Identify which cell holds the provided text, then report its [X, Y] central coordinate. 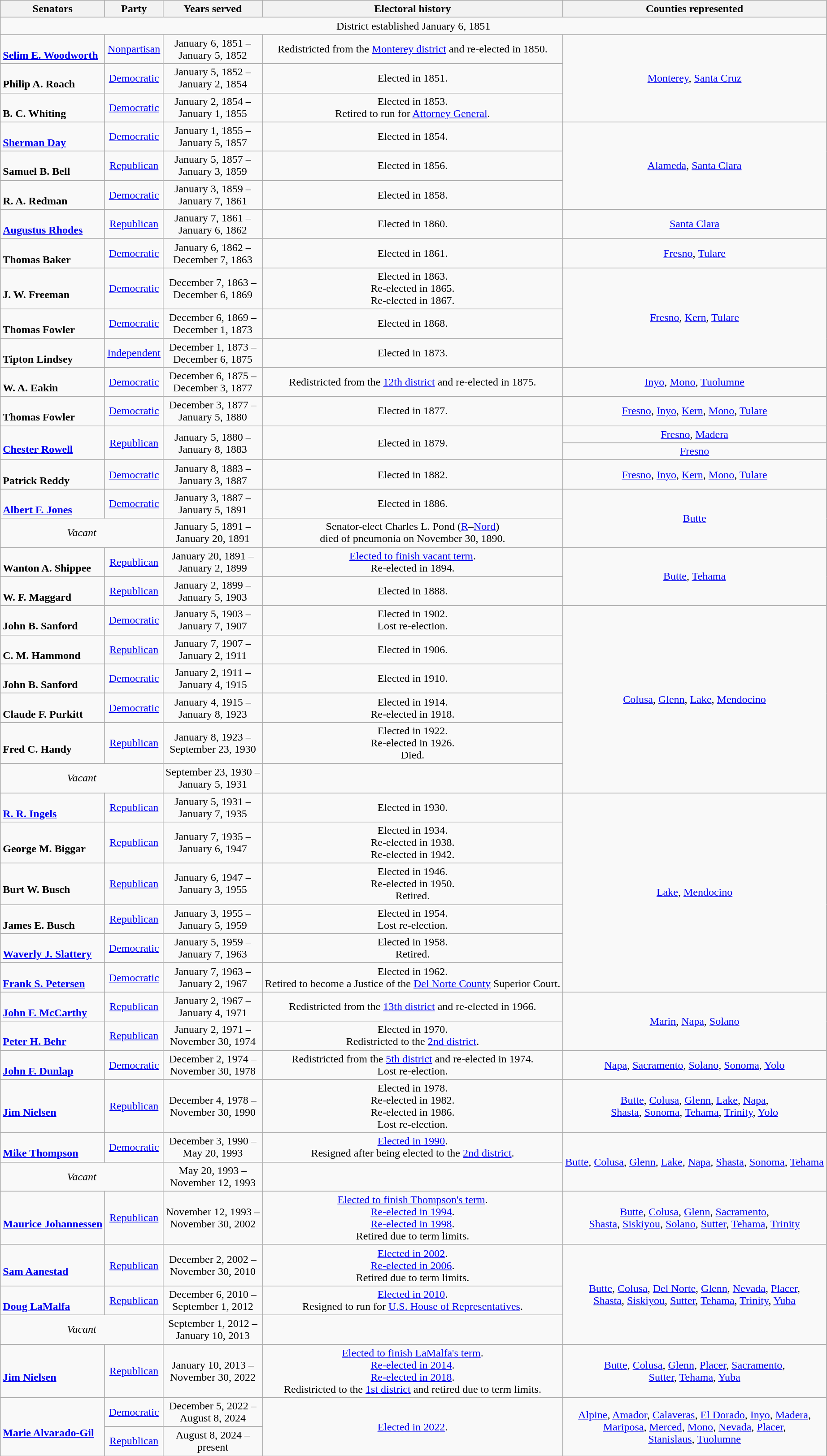
Elected in 2010. Resigned to run for U.S. House of Representatives. [413, 1300]
Tipton Lindsey [53, 352]
Elected in 1886. [413, 504]
September 23, 1930 – January 5, 1931 [213, 778]
Elected in 2002. Re-elected in 2006. Retired due to term limits. [413, 1265]
January 8, 1923 – September 23, 1930 [213, 743]
Alameda, Santa Clara [695, 166]
January 5, 1959 – January 7, 1963 [213, 949]
Elected in 1868. [413, 324]
January 5, 1880 – January 8, 1883 [213, 443]
District established January 6, 1851 [413, 26]
December 1, 1873 – December 6, 1875 [213, 352]
Burt W. Busch [53, 884]
January 7, 1963 – January 2, 1967 [213, 977]
Elected in 1860. [413, 224]
Fred C. Handy [53, 743]
December 2, 1974 – November 30, 1978 [213, 1065]
Elected in 1922. Re-elected in 1926. Died. [413, 743]
January 20, 1891 – January 2, 1899 [213, 562]
Butte, Colusa, Del Norte, Glenn, Nevada, Placer, Shasta, Siskiyou, Sutter, Tehama, Trinity, Yuba [695, 1294]
Wanton A. Shippee [53, 562]
January 3, 1859 – January 7, 1861 [213, 195]
January 7, 1861 – January 6, 1862 [213, 224]
Butte, Colusa, Glenn, Lake, Napa, Shasta, Sonoma, Tehama, Trinity, Yolo [695, 1106]
January 4, 1915 – January 8, 1923 [213, 707]
Elected in 1962. Retired to become a Justice of the Del Norte County Superior Court. [413, 977]
December 6, 1869 – December 1, 1873 [213, 324]
Elected in 1930. [413, 807]
Elected in 1882. [413, 474]
January 5, 1857 – January 3, 1859 [213, 166]
Elected in 1970. Redistricted to the 2nd district. [413, 1036]
Elected to finish vacant term. Re-elected in 1894. [413, 562]
W. A. Eakin [53, 382]
December 4, 1978 – November 30, 1990 [213, 1106]
December 6, 2010 – September 1, 2012 [213, 1300]
B. C. Whiting [53, 108]
Waverly J. Slattery [53, 949]
Inyo, Mono, Tuolumne [695, 382]
John F. Dunlap [53, 1065]
James E. Busch [53, 919]
George M. Biggar [53, 843]
Sam Aanestad [53, 1265]
Redistricted from the 5th district and re-elected in 1974. Lost re-election. [413, 1065]
September 1, 2012 – January 10, 2013 [213, 1330]
December 2, 2002 – November 30, 2010 [213, 1265]
Elected in 1946. Re-elected in 1950. Retired. [413, 884]
January 3, 1955 – January 5, 1959 [213, 919]
Years served [213, 9]
Elected in 1902. Lost re-election. [413, 620]
January 3, 1887 – January 5, 1891 [213, 504]
Fresno, Kern, Tulare [695, 317]
Sherman Day [53, 136]
Elected in 1854. [413, 136]
January 6, 1862 – December 7, 1863 [213, 253]
Thomas Baker [53, 253]
Elected in 1934. Re-elected in 1938. Re-elected in 1942. [413, 843]
Elected in 1853. Retired to run for Attorney General. [413, 108]
Independent [134, 352]
December 5, 2022 – August 8, 2024 [213, 1412]
Elected in 1851. [413, 78]
Napa, Sacramento, Solano, Sonoma, Yolo [695, 1065]
December 7, 1863 – December 6, 1869 [213, 288]
January 5, 1891 – January 20, 1891 [213, 533]
January 6, 1947 – January 3, 1955 [213, 884]
January 7, 1935 – January 6, 1947 [213, 843]
Santa Clara [695, 224]
Elected in 1914. Re-elected in 1918. [413, 707]
December 6, 1875 – December 3, 1877 [213, 382]
January 2, 1911 – January 4, 1915 [213, 679]
Maurice Johannessen [53, 1218]
Elected in 1906. [413, 649]
Butte, Tehama [695, 576]
December 3, 1877 – January 5, 1880 [213, 412]
R. R. Ingels [53, 807]
Patrick Reddy [53, 474]
Chester Rowell [53, 443]
Redistricted from the 13th district and re-elected in 1966. [413, 1007]
Elected in 1958. Retired. [413, 949]
Fresno, Tulare [695, 253]
Mike Thompson [53, 1148]
Senator-elect Charles L. Pond (R–Nord) died of pneumonia on November 30, 1890. [413, 533]
Elected in 1888. [413, 591]
Elected in 1873. [413, 352]
Elected to finish Thompson's term. Re-elected in 1994. Re-elected in 1998. Retired due to term limits. [413, 1218]
R. A. Redman [53, 195]
Butte, Colusa, Glenn, Placer, Sacramento, Sutter, Tehama, Yuba [695, 1371]
December 3, 1990 – May 20, 1993 [213, 1148]
January 2, 1971 – November 30, 1974 [213, 1036]
Nonpartisan [134, 49]
Elected in 1863. Re-elected in 1865. Re-elected in 1867. [413, 288]
Elected in 1858. [413, 195]
W. F. Maggard [53, 591]
Redistricted from the 12th district and re-elected in 1875. [413, 382]
January 5, 1903 – January 7, 1907 [213, 620]
August 8, 2024 – present [213, 1442]
Butte, Colusa, Glenn, Lake, Napa, Shasta, Sonoma, Tehama [695, 1162]
January 1, 1855 – January 5, 1857 [213, 136]
John F. McCarthy [53, 1007]
Alpine, Amador, Calaveras, El Dorado, Inyo, Madera, Mariposa, Merced, Mono, Nevada, Placer, Stanislaus, Tuolumne [695, 1427]
Colusa, Glenn, Lake, Mendocino [695, 699]
Frank S. Petersen [53, 977]
Elected in 1910. [413, 679]
January 8, 1883 – January 3, 1887 [213, 474]
Elected in 1978. Re-elected in 1982. Re-elected in 1986. Lost re-election. [413, 1106]
Samuel B. Bell [53, 166]
Electoral history [413, 9]
Fresno [695, 451]
Party [134, 9]
Peter H. Behr [53, 1036]
Elected in 1877. [413, 412]
Claude F. Purkitt [53, 707]
January 5, 1931 – January 7, 1935 [213, 807]
Redistricted from the Monterey district and re-elected in 1850. [413, 49]
Elected in 2022. [413, 1427]
Elected in 1856. [413, 166]
Elected to finish LaMalfa's term. Re-elected in 2014. Re-elected in 2018. Redistricted to the 1st district and retired due to term limits. [413, 1371]
Selim E. Woodworth [53, 49]
Elected in 1990. Resigned after being elected to the 2nd district. [413, 1148]
May 20, 1993 – November 12, 1993 [213, 1176]
January 5, 1852 – January 2, 1854 [213, 78]
Fresno, Madera [695, 434]
Counties represented [695, 9]
Augustus Rhodes [53, 224]
November 12, 1993 – November 30, 2002 [213, 1218]
Senators [53, 9]
Doug LaMalfa [53, 1300]
Marin, Napa, Solano [695, 1021]
January 2, 1854 – January 1, 1855 [213, 108]
Elected in 1861. [413, 253]
January 2, 1899 – January 5, 1903 [213, 591]
Philip A. Roach [53, 78]
January 2, 1967 – January 4, 1971 [213, 1007]
January 6, 1851 – January 5, 1852 [213, 49]
C. M. Hammond [53, 649]
Butte [695, 518]
J. W. Freeman [53, 288]
Butte, Colusa, Glenn, Sacramento, Shasta, Siskiyou, Solano, Sutter, Tehama, Trinity [695, 1218]
Elected in 1879. [413, 443]
Marie Alvarado-Gil [53, 1427]
Elected in 1954. Lost re-election. [413, 919]
Monterey, Santa Cruz [695, 78]
January 7, 1907 – January 2, 1911 [213, 649]
January 10, 2013 – November 30, 2022 [213, 1371]
Albert F. Jones [53, 504]
Lake, Mendocino [695, 892]
